Extract the [x, y] coordinate from the center of the cell holding the provided text.  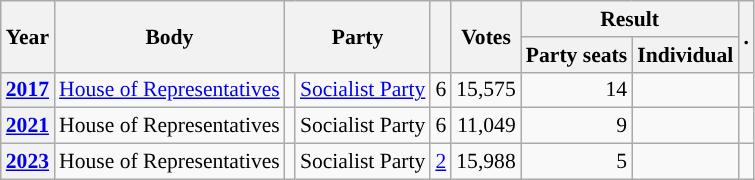
Result [630, 19]
14 [576, 90]
Body [170, 36]
Individual [685, 55]
Year [28, 36]
9 [576, 126]
2023 [28, 162]
2017 [28, 90]
11,049 [486, 126]
15,988 [486, 162]
. [746, 36]
2021 [28, 126]
Votes [486, 36]
2 [440, 162]
Party [358, 36]
15,575 [486, 90]
5 [576, 162]
Party seats [576, 55]
